Identify which cell holds the provided text, then report its [x, y] central coordinate. 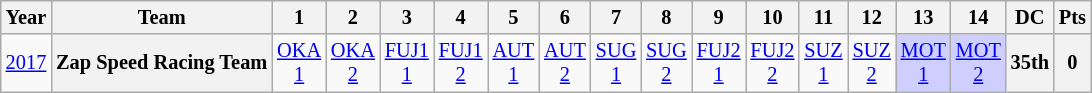
OKA2 [353, 63]
SUZ1 [823, 63]
Team [162, 17]
SUG1 [616, 63]
0 [1072, 63]
DC [1030, 17]
Zap Speed Racing Team [162, 63]
7 [616, 17]
SUZ2 [872, 63]
5 [514, 17]
9 [719, 17]
8 [666, 17]
FUJ22 [773, 63]
Year [26, 17]
1 [299, 17]
6 [565, 17]
OKA1 [299, 63]
FUJ12 [461, 63]
13 [924, 17]
12 [872, 17]
FUJ21 [719, 63]
2 [353, 17]
AUT2 [565, 63]
MOT2 [978, 63]
MOT1 [924, 63]
AUT1 [514, 63]
2017 [26, 63]
11 [823, 17]
FUJ11 [407, 63]
Pts [1072, 17]
SUG2 [666, 63]
14 [978, 17]
3 [407, 17]
10 [773, 17]
35th [1030, 63]
4 [461, 17]
